Provide the (X, Y) coordinate of the cell's center where the given text is located.  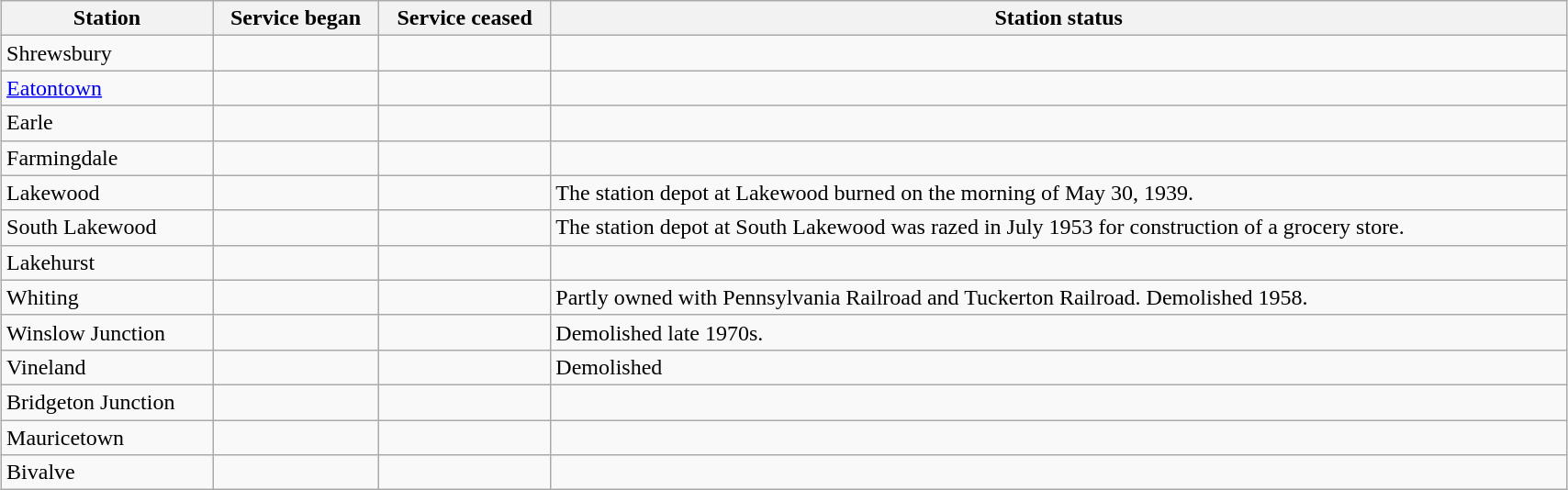
South Lakewood (107, 228)
Demolished (1059, 367)
Earle (107, 123)
Farmingdale (107, 158)
Demolished late 1970s. (1059, 332)
Service ceased (465, 18)
Station (107, 18)
The station depot at Lakewood burned on the morning of May 30, 1939. (1059, 193)
Station status (1059, 18)
Eatontown (107, 88)
Bridgeton Junction (107, 402)
Shrewsbury (107, 53)
Winslow Junction (107, 332)
Whiting (107, 297)
Bivalve (107, 473)
Vineland (107, 367)
Lakehurst (107, 262)
Mauricetown (107, 438)
Partly owned with Pennsylvania Railroad and Tuckerton Railroad. Demolished 1958. (1059, 297)
Service began (296, 18)
Lakewood (107, 193)
The station depot at South Lakewood was razed in July 1953 for construction of a grocery store. (1059, 228)
